For the text-containing cell, return its midpoint in [x, y] coordinate format. 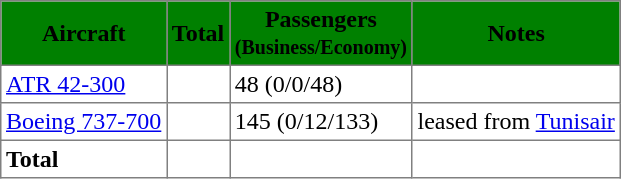
ATR 42-300 [84, 84]
Aircraft [84, 33]
Passengers (Business/Economy) [322, 33]
leased from Tunisair [516, 122]
145 (0/12/133) [322, 122]
48 (0/0/48) [322, 84]
Boeing 737-700 [84, 122]
Notes [516, 33]
